For the text-containing cell, return its midpoint in [X, Y] coordinate format. 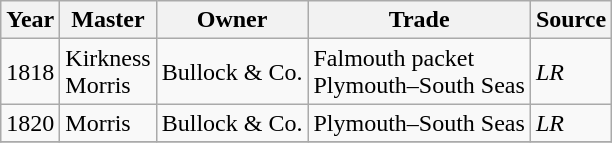
1818 [30, 72]
KirknessMorris [108, 72]
Morris [108, 123]
1820 [30, 123]
Master [108, 20]
Owner [232, 20]
Source [570, 20]
Plymouth–South Seas [419, 123]
Year [30, 20]
Falmouth packetPlymouth–South Seas [419, 72]
Trade [419, 20]
